Determine the [x, y] coordinate at the center of the cell enclosing the given text.  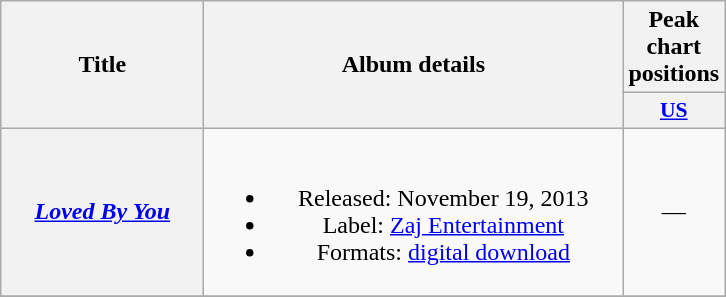
— [674, 212]
Peak chart positions [674, 47]
Released: November 19, 2013Label: Zaj EntertainmentFormats: digital download [414, 212]
Loved By You [102, 212]
Album details [414, 65]
Title [102, 65]
US [674, 111]
